Return (X, Y) of the center of cell containing provided text 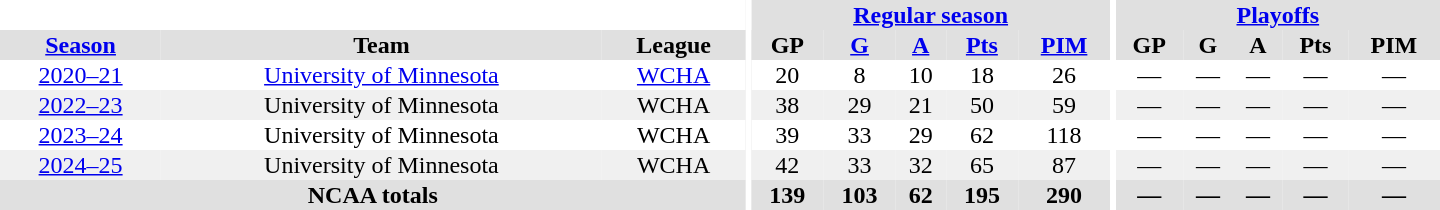
65 (982, 165)
32 (921, 165)
Regular season (930, 15)
26 (1064, 75)
139 (787, 195)
21 (921, 105)
87 (1064, 165)
195 (982, 195)
39 (787, 135)
NCAA totals (373, 195)
118 (1064, 135)
50 (982, 105)
18 (982, 75)
20 (787, 75)
38 (787, 105)
2023–24 (80, 135)
League (674, 45)
Season (80, 45)
103 (859, 195)
10 (921, 75)
2024–25 (80, 165)
2020–21 (80, 75)
290 (1064, 195)
59 (1064, 105)
Playoffs (1278, 15)
Team (381, 45)
8 (859, 75)
42 (787, 165)
2022–23 (80, 105)
